Pinpoint the cell where the given text exists, returning its (x, y) midpoint coordinate. 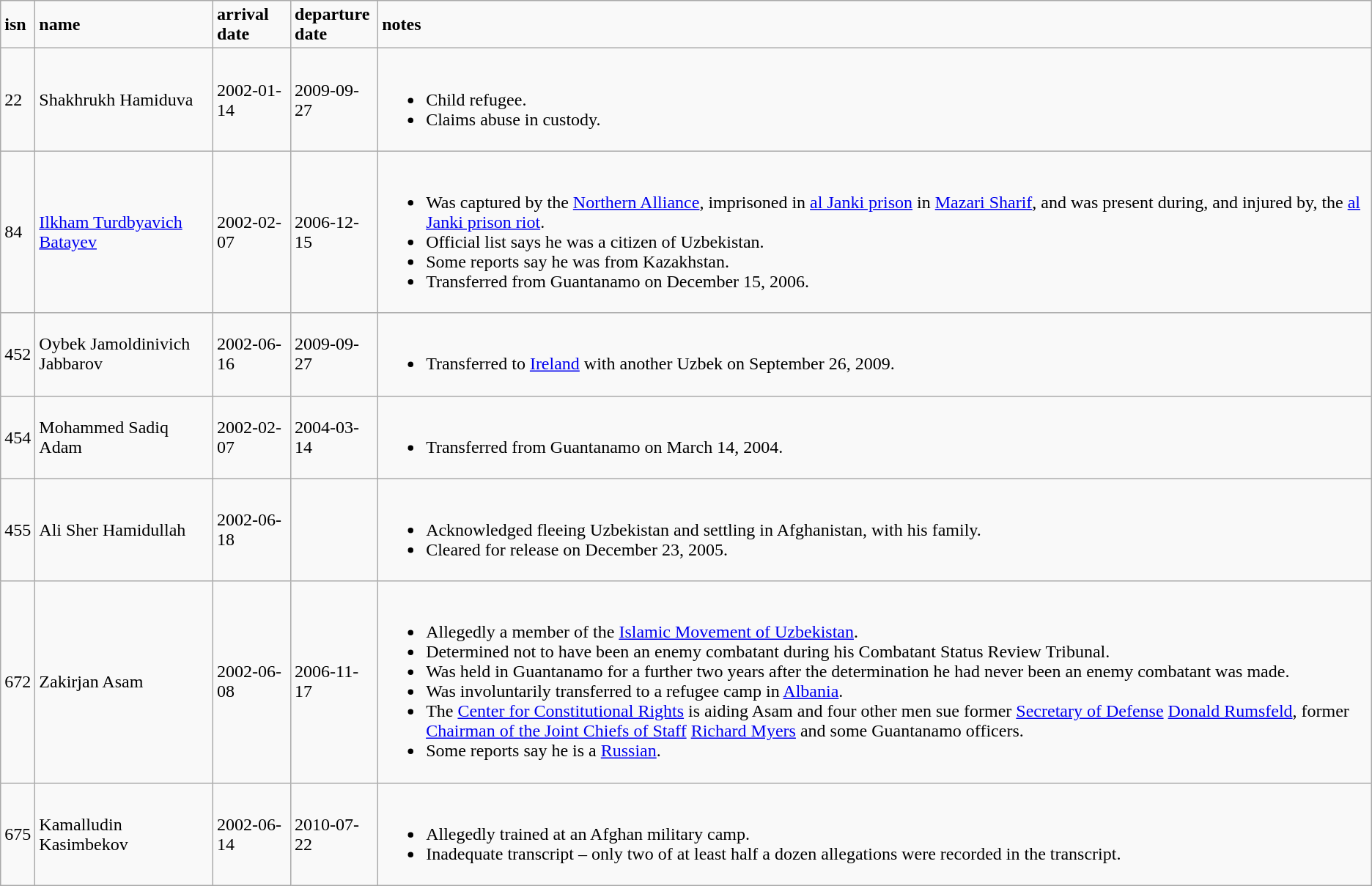
2010-07-22 (334, 834)
notes (875, 25)
22 (18, 100)
Zakirjan Asam (125, 682)
2006-11-17 (334, 682)
2002-06-18 (252, 530)
isn (18, 25)
Ali Sher Hamidullah (125, 530)
672 (18, 682)
Transferred to Ireland with another Uzbek on September 26, 2009. (875, 355)
454 (18, 437)
2002-06-14 (252, 834)
arrivaldate (252, 25)
departuredate (334, 25)
84 (18, 232)
2006-12-15 (334, 232)
Shakhrukh Hamiduva (125, 100)
Acknowledged fleeing Uzbekistan and settling in Afghanistan, with his family.Cleared for release on December 23, 2005. (875, 530)
2002-06-08 (252, 682)
Allegedly trained at an Afghan military camp.Inadequate transcript – only two of at least half a dozen allegations were recorded in the transcript. (875, 834)
2002-01-14 (252, 100)
name (125, 25)
455 (18, 530)
Ilkham Turdbyavich Batayev (125, 232)
Transferred from Guantanamo on March 14, 2004. (875, 437)
675 (18, 834)
2002-06-16 (252, 355)
Mohammed Sadiq Adam (125, 437)
2004-03-14 (334, 437)
Oybek Jamoldinivich Jabbarov (125, 355)
Child refugee.Claims abuse in custody. (875, 100)
Kamalludin Kasimbekov (125, 834)
452 (18, 355)
